Locate the cell with the specified text and output its [X, Y] center coordinate. 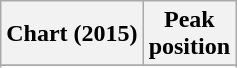
Chart (2015) [72, 34]
Peakposition [189, 34]
